For the text-containing cell, return its midpoint in [X, Y] coordinate format. 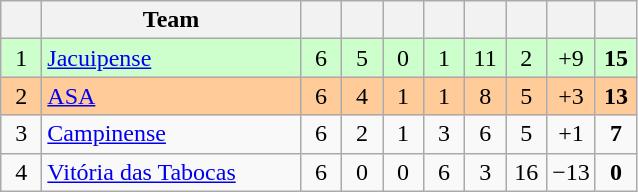
Team [172, 20]
+1 [572, 134]
Campinense [172, 134]
ASA [172, 96]
+3 [572, 96]
Jacuipense [172, 58]
11 [486, 58]
Vitória das Tabocas [172, 172]
15 [616, 58]
7 [616, 134]
−13 [572, 172]
+9 [572, 58]
8 [486, 96]
13 [616, 96]
16 [526, 172]
